Return the (x, y) coordinate for the center point of the cell that contains the specified text.  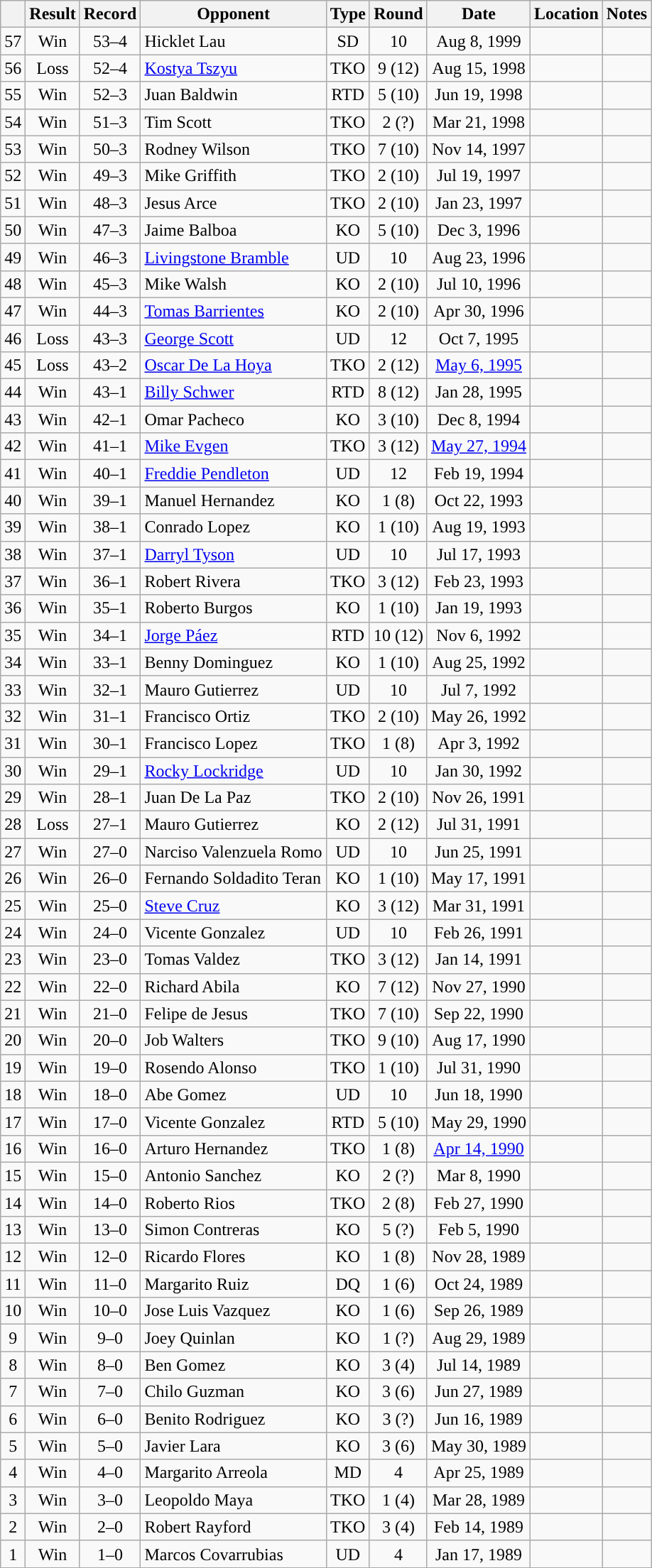
Aug 17, 1990 (479, 1041)
Apr 3, 1992 (479, 743)
Hicklet Lau (233, 41)
42–1 (110, 420)
Jun 25, 1991 (479, 852)
1 (?) (398, 1338)
Jul 7, 1992 (479, 689)
46 (13, 339)
34–1 (110, 635)
Omar Pacheco (233, 420)
42 (13, 446)
44 (13, 393)
Robert Rivera (233, 581)
15 (13, 1175)
Tomas Valdez (233, 960)
Dec 3, 1996 (479, 230)
50–3 (110, 149)
51 (13, 203)
19–0 (110, 1068)
Margarito Arreola (233, 1473)
13–0 (110, 1230)
SD (348, 41)
18–0 (110, 1095)
14–0 (110, 1203)
Jan 23, 1997 (479, 203)
Nov 26, 1991 (479, 798)
Robert Rayford (233, 1527)
27–1 (110, 825)
Marcos Covarrubias (233, 1554)
9 (10) (398, 1041)
24 (13, 933)
Location (567, 14)
31 (13, 743)
Benito Rodriguez (233, 1419)
Rodney Wilson (233, 149)
15–0 (110, 1175)
44–3 (110, 311)
May 30, 1989 (479, 1446)
29 (13, 798)
3 (13, 1500)
29–1 (110, 770)
30–1 (110, 743)
34 (13, 662)
25–0 (110, 906)
43–1 (110, 393)
3–0 (110, 1500)
Francisco Lopez (233, 743)
11 (13, 1284)
1–0 (110, 1554)
Jose Luis Vazquez (233, 1311)
21–0 (110, 1014)
Manuel Hernandez (233, 500)
40 (13, 500)
49 (13, 257)
8 (12) (398, 393)
28 (13, 825)
39 (13, 527)
10–0 (110, 1311)
19 (13, 1068)
Felipe de Jesus (233, 1014)
Jorge Páez (233, 635)
16–0 (110, 1148)
43–2 (110, 366)
1 (13, 1554)
Feb 26, 1991 (479, 933)
Ben Gomez (233, 1365)
Tomas Barrientes (233, 311)
22 (13, 987)
53 (13, 149)
Jul 10, 1996 (479, 284)
12–0 (110, 1257)
Nov 27, 1990 (479, 987)
Tim Scott (233, 122)
Jul 31, 1991 (479, 825)
Nov 6, 1992 (479, 635)
13 (13, 1230)
Margarito Ruiz (233, 1284)
Francisco Ortiz (233, 716)
7–0 (110, 1392)
55 (13, 95)
Oct 22, 1993 (479, 500)
Rosendo Alonso (233, 1068)
Benny Dominguez (233, 662)
Opponent (233, 14)
48 (13, 284)
48–3 (110, 203)
Steve Cruz (233, 906)
Roberto Burgos (233, 608)
Roberto Rios (233, 1203)
Aug 29, 1989 (479, 1338)
33 (13, 689)
57 (13, 41)
Simon Contreras (233, 1230)
Jan 30, 1992 (479, 770)
52–4 (110, 68)
Aug 19, 1993 (479, 527)
5 (13, 1446)
36 (13, 608)
26–0 (110, 879)
Feb 23, 1993 (479, 581)
Jan 17, 1989 (479, 1554)
35 (13, 635)
Jul 17, 1993 (479, 554)
7 (12) (398, 987)
Jan 14, 1991 (479, 960)
Livingstone Bramble (233, 257)
Mar 31, 1991 (479, 906)
4–0 (110, 1473)
Arturo Hernandez (233, 1148)
25 (13, 906)
8–0 (110, 1365)
Richard Abila (233, 987)
20–0 (110, 1041)
8 (13, 1365)
43 (13, 420)
47–3 (110, 230)
Oct 7, 1995 (479, 339)
Jun 27, 1989 (479, 1392)
Sep 26, 1989 (479, 1311)
11–0 (110, 1284)
Date (479, 14)
Leopoldo Maya (233, 1500)
Apr 30, 1996 (479, 311)
18 (13, 1095)
Nov 28, 1989 (479, 1257)
17–0 (110, 1122)
16 (13, 1148)
35–1 (110, 608)
May 27, 1994 (479, 446)
3 (?) (398, 1419)
54 (13, 122)
49–3 (110, 176)
Aug 23, 1996 (479, 257)
27 (13, 852)
23–0 (110, 960)
Nov 14, 1997 (479, 149)
38–1 (110, 527)
38 (13, 554)
5 (?) (398, 1230)
Joey Quinlan (233, 1338)
Narciso Valenzuela Romo (233, 852)
10 (12) (398, 635)
50 (13, 230)
George Scott (233, 339)
Mike Walsh (233, 284)
2–0 (110, 1527)
Chilo Guzman (233, 1392)
Jaime Balboa (233, 230)
28–1 (110, 798)
Conrado Lopez (233, 527)
Fernando Soldadito Teran (233, 879)
Antonio Sanchez (233, 1175)
Type (348, 14)
6 (13, 1419)
Jan 28, 1995 (479, 393)
52 (13, 176)
May 26, 1992 (479, 716)
Jun 18, 1990 (479, 1095)
7 (13, 1392)
Jun 19, 1998 (479, 95)
May 17, 1991 (479, 879)
Aug 25, 1992 (479, 662)
36–1 (110, 581)
41 (13, 473)
Jun 16, 1989 (479, 1419)
45–3 (110, 284)
45 (13, 366)
9 (12) (398, 68)
Mar 28, 1989 (479, 1500)
39–1 (110, 500)
DQ (348, 1284)
5–0 (110, 1446)
2 (13, 1527)
20 (13, 1041)
32–1 (110, 689)
37–1 (110, 554)
Result (53, 14)
Javier Lara (233, 1446)
Feb 19, 1994 (479, 473)
May 6, 1995 (479, 366)
32 (13, 716)
37 (13, 581)
41–1 (110, 446)
21 (13, 1014)
Apr 25, 1989 (479, 1473)
33–1 (110, 662)
Abe Gomez (233, 1095)
27–0 (110, 852)
Record (110, 14)
Jul 31, 1990 (479, 1068)
23 (13, 960)
47 (13, 311)
22–0 (110, 987)
2 (8) (398, 1203)
Aug 15, 1998 (479, 68)
Jul 19, 1997 (479, 176)
40–1 (110, 473)
Sep 22, 1990 (479, 1014)
Mike Evgen (233, 446)
9 (13, 1338)
30 (13, 770)
46–3 (110, 257)
Mar 21, 1998 (479, 122)
Jan 19, 1993 (479, 608)
Juan De La Paz (233, 798)
Feb 14, 1989 (479, 1527)
Ricardo Flores (233, 1257)
24–0 (110, 933)
6–0 (110, 1419)
Freddie Pendleton (233, 473)
52–3 (110, 95)
Notes (626, 14)
Apr 14, 1990 (479, 1148)
Juan Baldwin (233, 95)
43–3 (110, 339)
17 (13, 1122)
Kostya Tszyu (233, 68)
53–4 (110, 41)
26 (13, 879)
Jul 14, 1989 (479, 1365)
May 29, 1990 (479, 1122)
Oscar De La Hoya (233, 366)
Dec 8, 1994 (479, 420)
Darryl Tyson (233, 554)
9–0 (110, 1338)
Jesus Arce (233, 203)
Job Walters (233, 1041)
56 (13, 68)
1 (4) (398, 1500)
Oct 24, 1989 (479, 1284)
Feb 27, 1990 (479, 1203)
31–1 (110, 716)
Billy Schwer (233, 393)
Mar 8, 1990 (479, 1175)
Feb 5, 1990 (479, 1230)
Rocky Lockridge (233, 770)
51–3 (110, 122)
Aug 8, 1999 (479, 41)
14 (13, 1203)
Mike Griffith (233, 176)
Round (398, 14)
3 (10) (398, 420)
MD (348, 1473)
